From the cell containing the given text, extract its center point as [X, Y] coordinate. 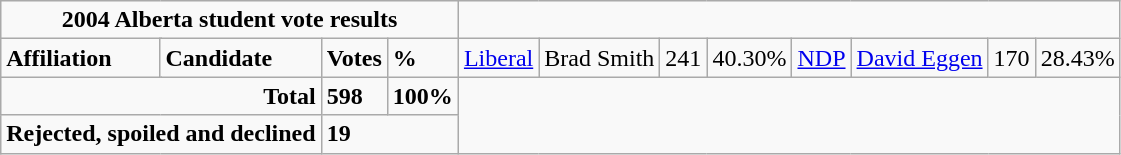
241 [684, 58]
David Eggen [920, 58]
2004 Alberta student vote results [230, 20]
Brad Smith [600, 58]
Candidate [240, 58]
19 [390, 134]
100% [422, 96]
NDP [822, 58]
170 [1012, 58]
28.43% [1078, 58]
% [422, 58]
Liberal [498, 58]
Total [161, 96]
Rejected, spoiled and declined [161, 134]
Votes [354, 58]
Affiliation [80, 58]
598 [354, 96]
40.30% [750, 58]
